Output the (X, Y) coordinate of the center of the cell containing the given text.  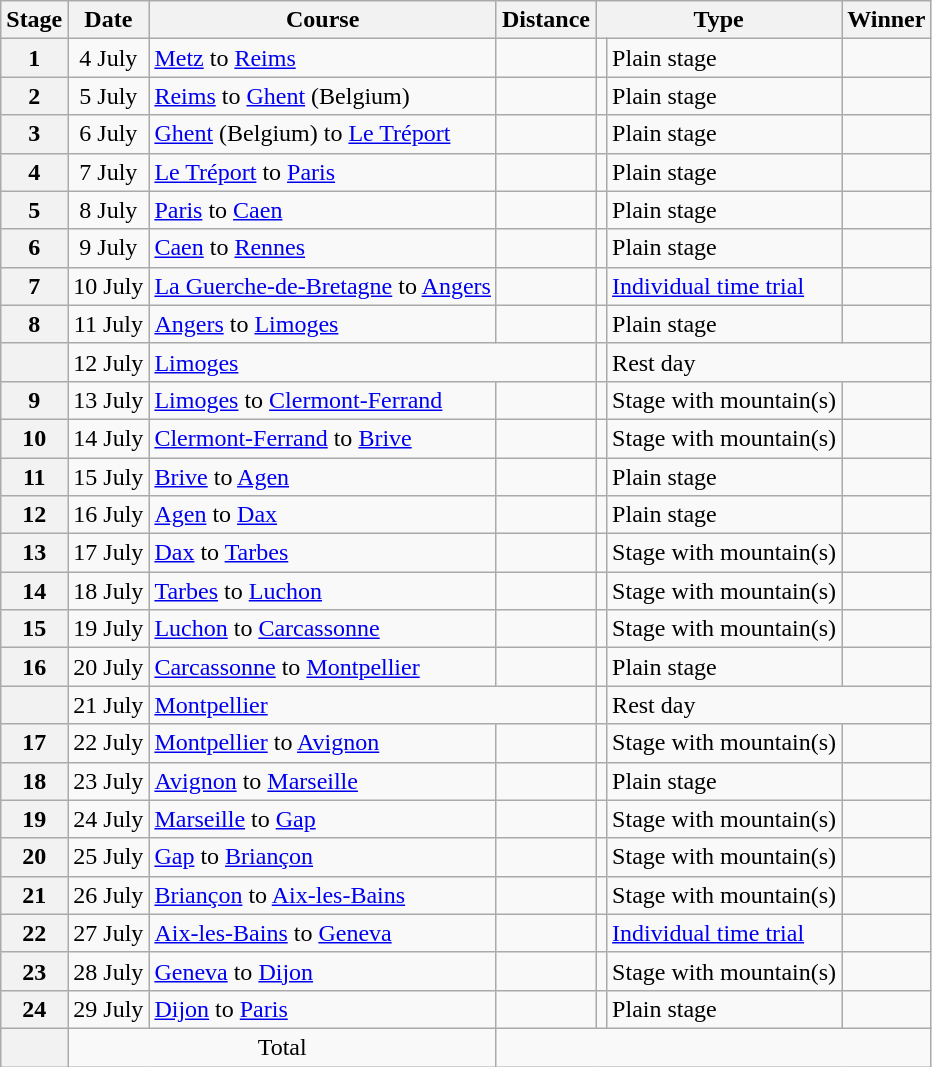
11 (34, 477)
14 (34, 591)
Montpellier to Avignon (323, 743)
19 July (108, 629)
9 July (108, 248)
Type (719, 20)
Metz to Reims (323, 58)
26 July (108, 895)
20 July (108, 667)
Winner (886, 20)
12 July (108, 362)
4 July (108, 58)
Avignon to Marseille (323, 781)
19 (34, 819)
15 July (108, 477)
24 (34, 1009)
Briançon to Aix-les-Bains (323, 895)
22 July (108, 743)
18 (34, 781)
6 (34, 248)
Dijon to Paris (323, 1009)
16 July (108, 515)
Luchon to Carcassonne (323, 629)
Carcassonne to Montpellier (323, 667)
Angers to Limoges (323, 324)
Brive to Agen (323, 477)
10 (34, 438)
28 July (108, 971)
Aix-les-Bains to Geneva (323, 933)
7 July (108, 172)
13 (34, 553)
3 (34, 134)
21 July (108, 705)
Marseille to Gap (323, 819)
27 July (108, 933)
Paris to Caen (323, 210)
Gap to Briançon (323, 857)
4 (34, 172)
5 (34, 210)
25 July (108, 857)
16 (34, 667)
6 July (108, 134)
13 July (108, 400)
Course (323, 20)
Tarbes to Luchon (323, 591)
Caen to Rennes (323, 248)
10 July (108, 286)
Reims to Ghent (Belgium) (323, 96)
Distance (546, 20)
29 July (108, 1009)
22 (34, 933)
7 (34, 286)
Limoges (372, 362)
Stage (34, 20)
2 (34, 96)
21 (34, 895)
12 (34, 515)
17 July (108, 553)
8 (34, 324)
24 July (108, 819)
Limoges to Clermont-Ferrand (323, 400)
Le Tréport to Paris (323, 172)
15 (34, 629)
5 July (108, 96)
Clermont-Ferrand to Brive (323, 438)
La Guerche-de-Bretagne to Angers (323, 286)
Agen to Dax (323, 515)
17 (34, 743)
14 July (108, 438)
20 (34, 857)
18 July (108, 591)
9 (34, 400)
Dax to Tarbes (323, 553)
8 July (108, 210)
23 July (108, 781)
Date (108, 20)
Geneva to Dijon (323, 971)
Montpellier (372, 705)
23 (34, 971)
11 July (108, 324)
1 (34, 58)
Total (282, 1047)
Ghent (Belgium) to Le Tréport (323, 134)
